Return [X, Y] of the center of cell containing provided text 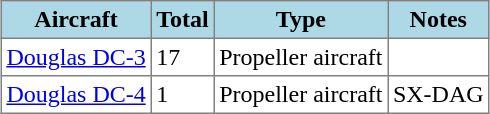
Total [182, 20]
17 [182, 57]
Aircraft [76, 20]
Type [301, 20]
1 [182, 95]
Douglas DC-4 [76, 95]
SX-DAG [438, 95]
Notes [438, 20]
Douglas DC-3 [76, 57]
